Pinpoint the cell where the given text exists, returning its (X, Y) midpoint coordinate. 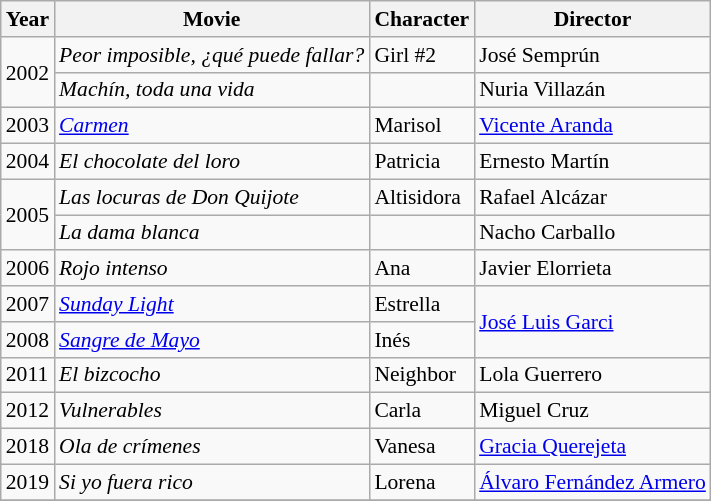
Director (592, 19)
2008 (28, 340)
2019 (28, 482)
2006 (28, 269)
Miguel Cruz (592, 411)
2018 (28, 447)
Year (28, 19)
2002 (28, 72)
Marisol (422, 126)
Ernesto Martín (592, 162)
Rojo intenso (212, 269)
2003 (28, 126)
Nacho Carballo (592, 233)
La dama blanca (212, 233)
Si yo fuera rico (212, 482)
Vicente Aranda (592, 126)
Girl #2 (422, 55)
Movie (212, 19)
Peor imposible, ¿qué puede fallar? (212, 55)
Lola Guerrero (592, 375)
Estrella (422, 304)
Altisidora (422, 197)
2012 (28, 411)
2011 (28, 375)
Patricia (422, 162)
Nuria Villazán (592, 90)
Gracia Querejeta (592, 447)
José Semprún (592, 55)
El bizcocho (212, 375)
Sunday Light (212, 304)
Vulnerables (212, 411)
El chocolate del loro (212, 162)
Character (422, 19)
Machín, toda una vida (212, 90)
Carmen (212, 126)
Álvaro Fernández Armero (592, 482)
2004 (28, 162)
Rafael Alcázar (592, 197)
Las locuras de Don Quijote (212, 197)
Neighbor (422, 375)
Ola de crímenes (212, 447)
2005 (28, 214)
Lorena (422, 482)
2007 (28, 304)
José Luis Garci (592, 322)
Javier Elorrieta (592, 269)
Inés (422, 340)
Ana (422, 269)
Vanesa (422, 447)
Sangre de Mayo (212, 340)
Carla (422, 411)
